For the text-containing cell, return its midpoint in [X, Y] coordinate format. 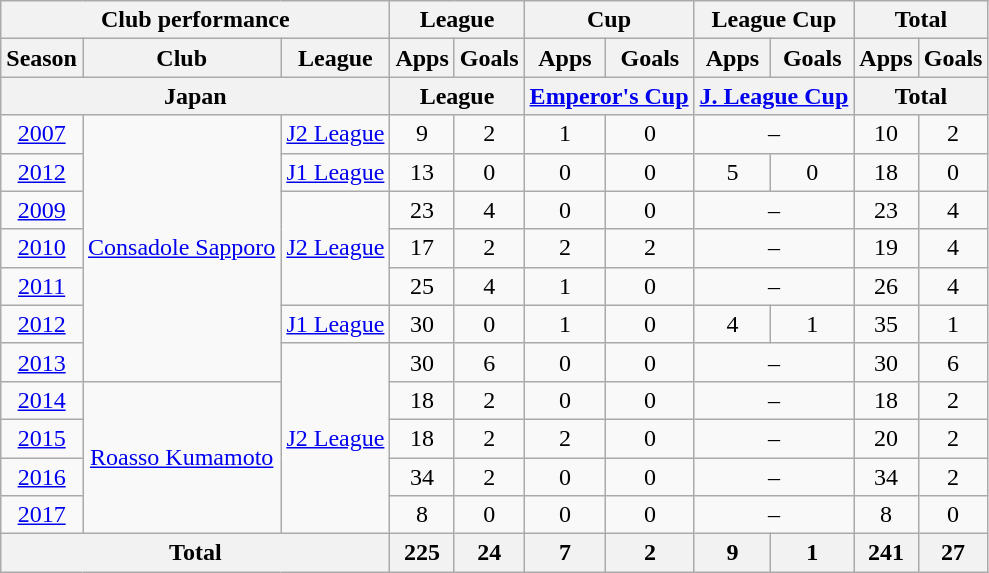
26 [886, 286]
2015 [42, 438]
League Cup [774, 20]
2014 [42, 400]
Japan [196, 96]
20 [886, 438]
17 [422, 248]
225 [422, 553]
27 [953, 553]
35 [886, 324]
25 [422, 286]
19 [886, 248]
10 [886, 134]
2011 [42, 286]
2010 [42, 248]
J. League Cup [774, 96]
5 [732, 172]
2013 [42, 362]
Club performance [196, 20]
Roasso Kumamoto [181, 457]
Consadole Sapporo [181, 248]
24 [489, 553]
2016 [42, 477]
Cup [609, 20]
2007 [42, 134]
241 [886, 553]
7 [565, 553]
Emperor's Cup [609, 96]
13 [422, 172]
Season [42, 58]
2009 [42, 210]
Club [181, 58]
2017 [42, 515]
